Determine the (x, y) coordinate at the center of the cell enclosing the given text.  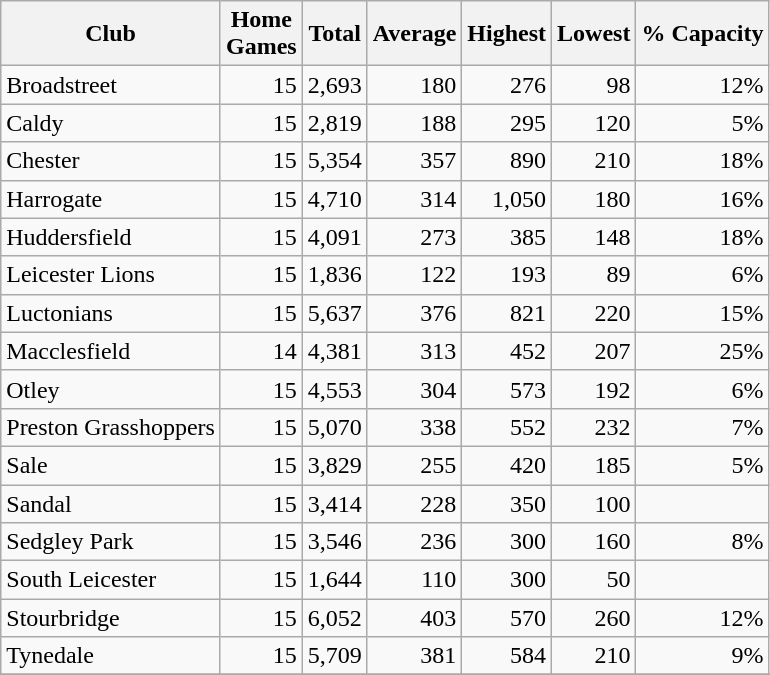
4,553 (334, 389)
122 (414, 275)
5,354 (334, 161)
98 (594, 85)
376 (414, 313)
25% (702, 351)
15% (702, 313)
9% (702, 656)
295 (507, 123)
1,050 (507, 199)
220 (594, 313)
276 (507, 85)
Macclesfield (111, 351)
Stourbridge (111, 618)
3,546 (334, 542)
192 (594, 389)
573 (507, 389)
Otley (111, 389)
Highest (507, 34)
% Capacity (702, 34)
236 (414, 542)
5,709 (334, 656)
338 (414, 427)
420 (507, 465)
Tynedale (111, 656)
8% (702, 542)
Caldy (111, 123)
120 (594, 123)
148 (594, 237)
14 (261, 351)
Harrogate (111, 199)
2,819 (334, 123)
821 (507, 313)
4,091 (334, 237)
185 (594, 465)
4,710 (334, 199)
16% (702, 199)
Chester (111, 161)
Leicester Lions (111, 275)
260 (594, 618)
Huddersfield (111, 237)
Sandal (111, 503)
304 (414, 389)
Average (414, 34)
1,644 (334, 580)
314 (414, 199)
5,070 (334, 427)
6,052 (334, 618)
50 (594, 580)
South Leicester (111, 580)
4,381 (334, 351)
313 (414, 351)
228 (414, 503)
Club (111, 34)
3,414 (334, 503)
1,836 (334, 275)
188 (414, 123)
570 (507, 618)
255 (414, 465)
HomeGames (261, 34)
Preston Grasshoppers (111, 427)
7% (702, 427)
Lowest (594, 34)
552 (507, 427)
5,637 (334, 313)
193 (507, 275)
207 (594, 351)
Luctonians (111, 313)
385 (507, 237)
357 (414, 161)
100 (594, 503)
Total (334, 34)
110 (414, 580)
232 (594, 427)
381 (414, 656)
452 (507, 351)
Sale (111, 465)
160 (594, 542)
273 (414, 237)
Sedgley Park (111, 542)
Broadstreet (111, 85)
403 (414, 618)
2,693 (334, 85)
350 (507, 503)
89 (594, 275)
3,829 (334, 465)
584 (507, 656)
890 (507, 161)
